Find where the given text appears and provide that cell's center as (x, y) coordinate. 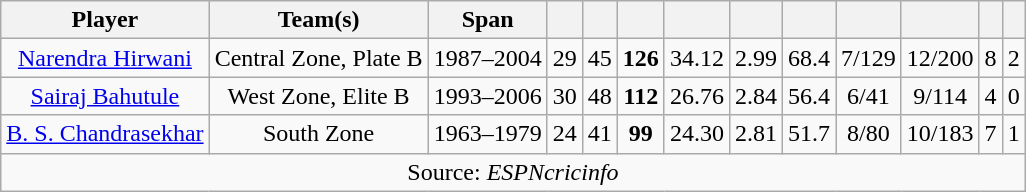
1 (1014, 134)
41 (600, 134)
24 (564, 134)
West Zone, Elite B (318, 96)
7 (990, 134)
8/80 (869, 134)
8 (990, 58)
1963–1979 (488, 134)
56.4 (810, 96)
48 (600, 96)
Team(s) (318, 20)
30 (564, 96)
1993–2006 (488, 96)
10/183 (940, 134)
112 (640, 96)
9/114 (940, 96)
South Zone (318, 134)
7/129 (869, 58)
Source: ESPNcricinfo (513, 172)
Span (488, 20)
26.76 (696, 96)
68.4 (810, 58)
29 (564, 58)
99 (640, 134)
2.84 (756, 96)
1987–2004 (488, 58)
2 (1014, 58)
Player (105, 20)
Central Zone, Plate B (318, 58)
2.81 (756, 134)
24.30 (696, 134)
12/200 (940, 58)
Sairaj Bahutule (105, 96)
0 (1014, 96)
6/41 (869, 96)
126 (640, 58)
34.12 (696, 58)
Narendra Hirwani (105, 58)
4 (990, 96)
45 (600, 58)
2.99 (756, 58)
B. S. Chandrasekhar (105, 134)
51.7 (810, 134)
